Capture the cell that displays the provided text and extract its [x, y] central coordinate. 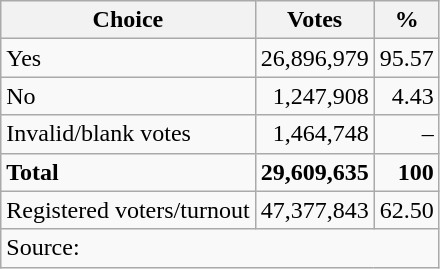
4.43 [406, 96]
62.50 [406, 210]
Choice [128, 20]
– [406, 134]
1,464,748 [314, 134]
Registered voters/turnout [128, 210]
29,609,635 [314, 172]
No [128, 96]
47,377,843 [314, 210]
Total [128, 172]
% [406, 20]
1,247,908 [314, 96]
Votes [314, 20]
95.57 [406, 58]
Source: [220, 248]
Invalid/blank votes [128, 134]
26,896,979 [314, 58]
Yes [128, 58]
100 [406, 172]
